Pinpoint the cell where the given text exists, returning its (x, y) midpoint coordinate. 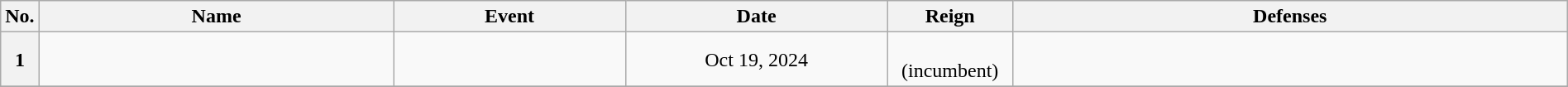
Oct 19, 2024 (756, 60)
Defenses (1290, 17)
No. (20, 17)
Reign (949, 17)
Date (756, 17)
(incumbent) (949, 60)
Name (217, 17)
1 (20, 60)
Event (509, 17)
